From the cell containing the given text, extract its center point as (x, y) coordinate. 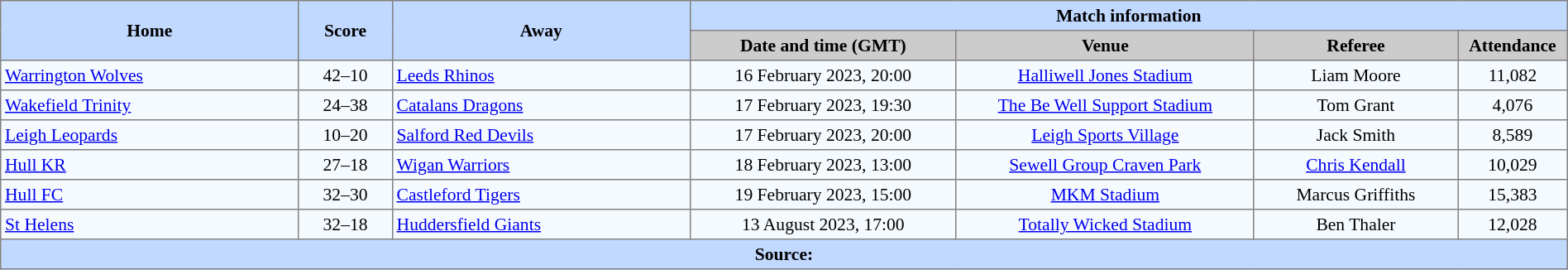
Marcus Griffiths (1355, 195)
Away (541, 31)
Tom Grant (1355, 105)
19 February 2023, 15:00 (823, 195)
The Be Well Support Stadium (1105, 105)
Totally Wicked Stadium (1105, 224)
16 February 2023, 20:00 (823, 75)
Source: (784, 254)
Leigh Sports Village (1105, 135)
Sewell Group Craven Park (1105, 165)
Referee (1355, 46)
Chris Kendall (1355, 165)
Attendance (1513, 46)
St Helens (150, 224)
32–30 (346, 195)
12,028 (1513, 224)
10–20 (346, 135)
Liam Moore (1355, 75)
32–18 (346, 224)
27–18 (346, 165)
10,029 (1513, 165)
Catalans Dragons (541, 105)
Huddersfield Giants (541, 224)
Score (346, 31)
17 February 2023, 20:00 (823, 135)
Hull FC (150, 195)
Wakefield Trinity (150, 105)
Salford Red Devils (541, 135)
Home (150, 31)
42–10 (346, 75)
Halliwell Jones Stadium (1105, 75)
Match information (1128, 16)
Ben Thaler (1355, 224)
8,589 (1513, 135)
17 February 2023, 19:30 (823, 105)
15,383 (1513, 195)
18 February 2023, 13:00 (823, 165)
Castleford Tigers (541, 195)
Leigh Leopards (150, 135)
24–38 (346, 105)
Date and time (GMT) (823, 46)
11,082 (1513, 75)
Warrington Wolves (150, 75)
Hull KR (150, 165)
13 August 2023, 17:00 (823, 224)
Venue (1105, 46)
Leeds Rhinos (541, 75)
4,076 (1513, 105)
Wigan Warriors (541, 165)
Jack Smith (1355, 135)
MKM Stadium (1105, 195)
